Detect which cell encompasses the target text, then output its (x, y) center coordinate. 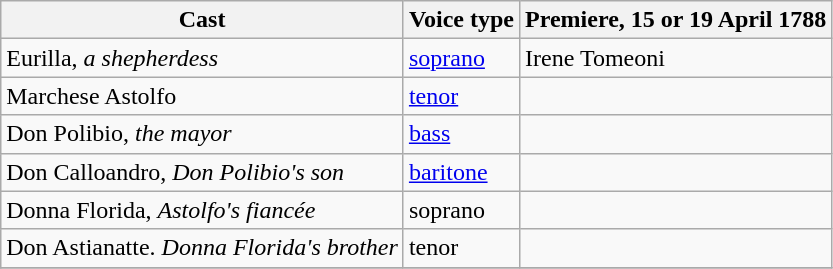
Don Astianatte. Donna Florida's brother (202, 248)
Cast (202, 20)
bass (461, 134)
baritone (461, 172)
Voice type (461, 20)
Irene Tomeoni (676, 58)
Don Polibio, the mayor (202, 134)
Eurilla, a shepherdess (202, 58)
Premiere, 15 or 19 April 1788 (676, 20)
Donna Florida, Astolfo's fiancée (202, 210)
Marchese Astolfo (202, 96)
Don Calloandro, Don Polibio's son (202, 172)
